Capture the cell that displays the provided text and extract its [X, Y] central coordinate. 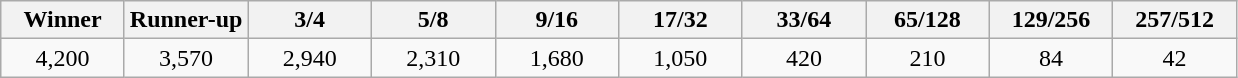
Winner [63, 20]
129/256 [1051, 20]
2,310 [433, 58]
3/4 [310, 20]
65/128 [928, 20]
33/64 [804, 20]
Runner-up [186, 20]
210 [928, 58]
4,200 [63, 58]
1,680 [557, 58]
1,050 [681, 58]
9/16 [557, 20]
420 [804, 58]
2,940 [310, 58]
5/8 [433, 20]
17/32 [681, 20]
84 [1051, 58]
3,570 [186, 58]
257/512 [1175, 20]
42 [1175, 58]
